Capture the cell that displays the provided text and extract its (X, Y) central coordinate. 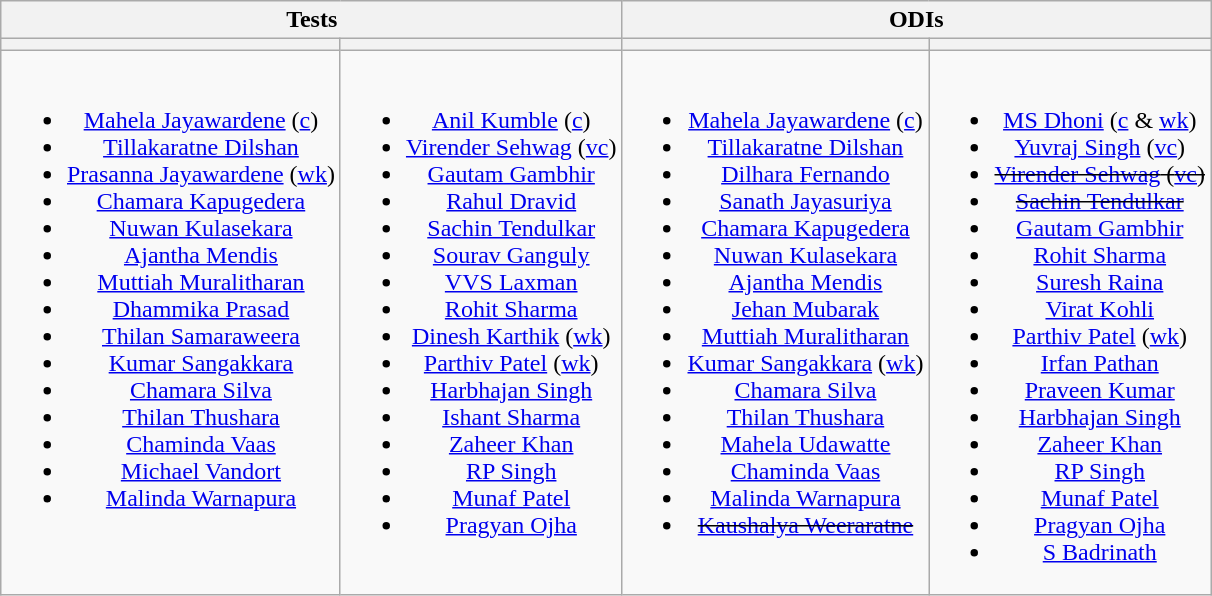
ODIs (916, 20)
Tests (312, 20)
